Return [X, Y] of the center of cell containing provided text 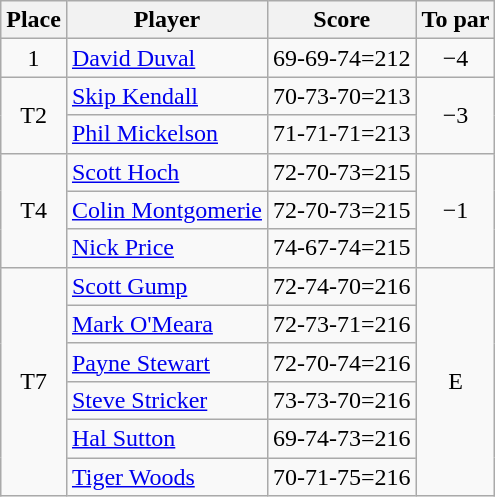
74-67-74=215 [342, 248]
Tiger Woods [166, 477]
Steve Stricker [166, 400]
Place [34, 20]
Hal Sutton [166, 438]
−1 [456, 210]
70-71-75=216 [342, 477]
E [456, 381]
Phil Mickelson [166, 134]
Scott Hoch [166, 172]
−3 [456, 115]
To par [456, 20]
72-73-71=216 [342, 324]
69-74-73=216 [342, 438]
Score [342, 20]
73-73-70=216 [342, 400]
69-69-74=212 [342, 58]
David Duval [166, 58]
72-70-74=216 [342, 362]
70-73-70=213 [342, 96]
72-74-70=216 [342, 286]
T2 [34, 115]
−4 [456, 58]
Colin Montgomerie [166, 210]
T7 [34, 381]
Mark O'Meara [166, 324]
Player [166, 20]
Scott Gump [166, 286]
1 [34, 58]
Payne Stewart [166, 362]
Skip Kendall [166, 96]
Nick Price [166, 248]
71-71-71=213 [342, 134]
T4 [34, 210]
